Detect which cell encompasses the target text, then output its [X, Y] center coordinate. 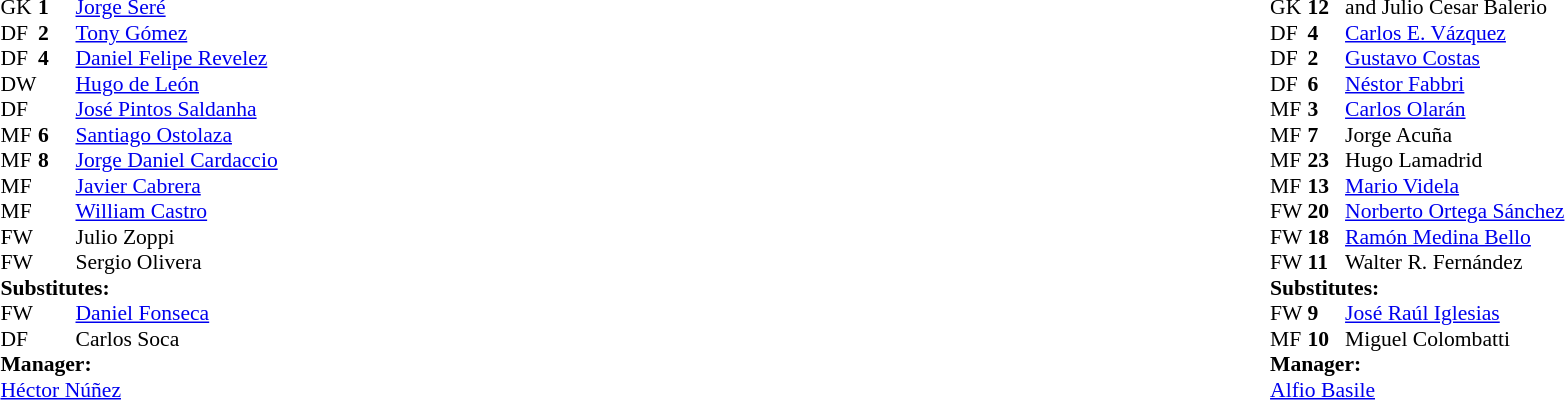
Julio Zoppi [177, 237]
Carlos Soca [177, 339]
13 [1327, 186]
DW [19, 84]
Carlos E. Vázquez [1454, 33]
11 [1327, 263]
Sergio Olivera [177, 263]
Jorge Daniel Cardaccio [177, 161]
23 [1327, 161]
10 [1327, 339]
Daniel Fonseca [177, 313]
9 [1327, 313]
Santiago Ostolaza [177, 135]
Carlos Olarán [1454, 109]
Mario Videla [1454, 186]
3 [1327, 109]
Walter R. Fernández [1454, 263]
Daniel Felipe Revelez [177, 59]
Ramón Medina Bello [1454, 237]
Jorge Acuña [1454, 135]
Tony Gómez [177, 33]
Néstor Fabbri [1454, 84]
Hugo de León [177, 84]
18 [1327, 237]
20 [1327, 211]
William Castro [177, 211]
José Pintos Saldanha [177, 109]
Miguel Colombatti [1454, 339]
Norberto Ortega Sánchez [1454, 211]
Hugo Lamadrid [1454, 161]
Gustavo Costas [1454, 59]
Javier Cabrera [177, 186]
7 [1327, 135]
José Raúl Iglesias [1454, 313]
8 [57, 161]
